Provide the (x, y) coordinate of the cell's center where the given text is located.  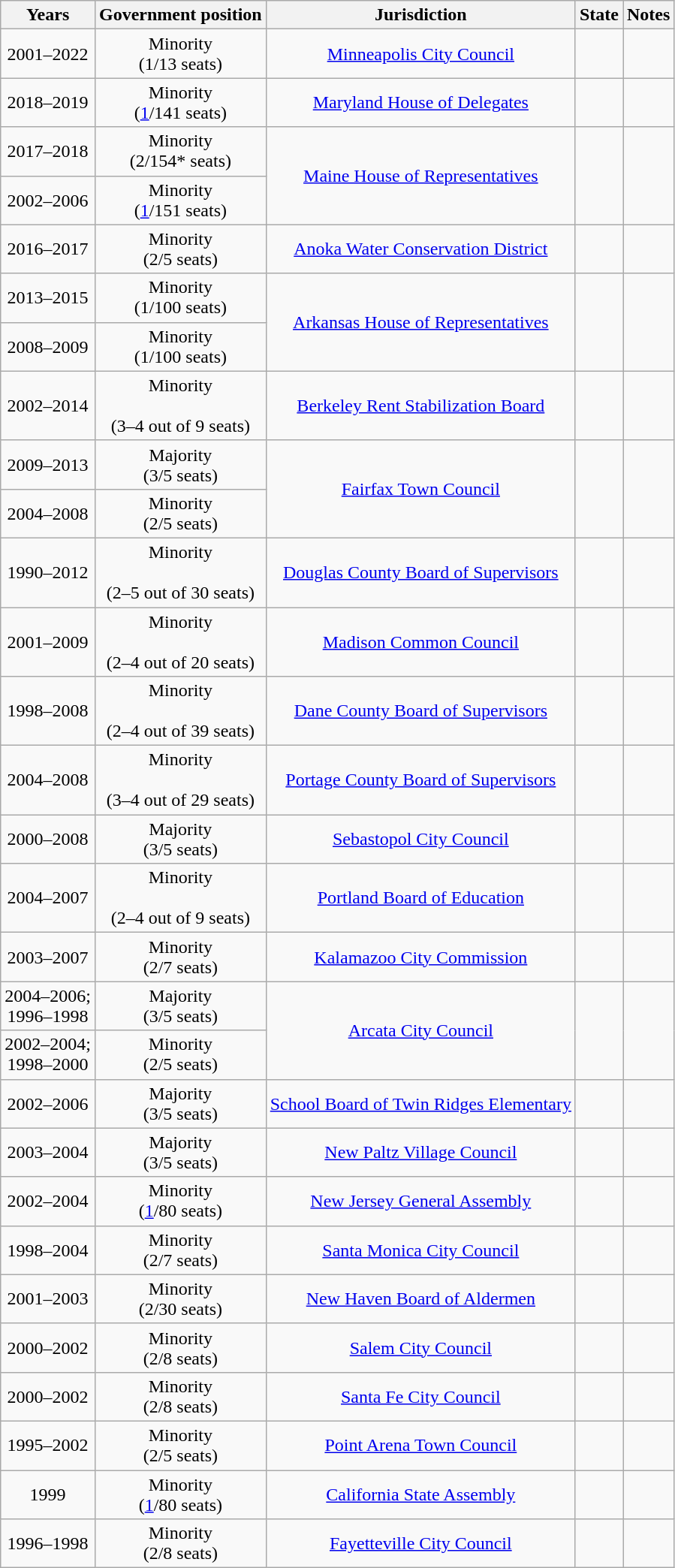
2016–2017 (48, 249)
2002–2014 (48, 406)
Santa Monica City Council (420, 1250)
2003–2004 (48, 1152)
2004–2007 (48, 898)
Minority(2/154* seats) (180, 152)
State (599, 15)
Minority(2–4 out of 9 seats) (180, 898)
1990–2012 (48, 572)
Santa Fe City Council (420, 1397)
New Haven Board of Aldermen (420, 1299)
Minority(2/30 seats) (180, 1299)
Minority(1/141 seats) (180, 102)
2001–2003 (48, 1299)
Portland Board of Education (420, 898)
Sebastopol City Council (420, 840)
2001–2009 (48, 641)
Madison Common Council (420, 641)
Maine House of Representatives (420, 176)
Arcata City Council (420, 1030)
1998–2004 (48, 1250)
Minority(2–4 out of 39 seats) (180, 711)
Salem City Council (420, 1347)
Years (48, 15)
California State Assembly (420, 1494)
Minority(2–4 out of 20 seats) (180, 641)
New Paltz Village Council (420, 1152)
2002–2004;1998–2000 (48, 1054)
Anoka Water Conservation District (420, 249)
Notes (649, 15)
2017–2018 (48, 152)
Minority(3–4 out of 9 seats) (180, 406)
Fayetteville City Council (420, 1544)
1998–2008 (48, 711)
New Jersey General Assembly (420, 1202)
1996–1998 (48, 1544)
School Board of Twin Ridges Elementary (420, 1104)
Government position (180, 15)
2002–2004 (48, 1202)
2009–2013 (48, 464)
2000–2008 (48, 840)
Jurisdiction (420, 15)
Minneapolis City Council (420, 54)
2001–2022 (48, 54)
2013–2015 (48, 297)
Minority(1/151 seats) (180, 200)
Kalamazoo City Commission (420, 957)
Douglas County Board of Supervisors (420, 572)
2003–2007 (48, 957)
Fairfax Town Council (420, 489)
Point Arena Town Council (420, 1445)
Minority(1/13 seats) (180, 54)
Maryland House of Delegates (420, 102)
1999 (48, 1494)
Portage County Board of Supervisors (420, 780)
Minority(3–4 out of 29 seats) (180, 780)
Berkeley Rent Stabilization Board (420, 406)
2018–2019 (48, 102)
2008–2009 (48, 347)
2004–2006;1996–1998 (48, 1006)
Arkansas House of Representatives (420, 322)
Dane County Board of Supervisors (420, 711)
Minority(2–5 out of 30 seats) (180, 572)
1995–2002 (48, 1445)
